Search for the cell housing the specified text and yield its [x, y] center coordinate. 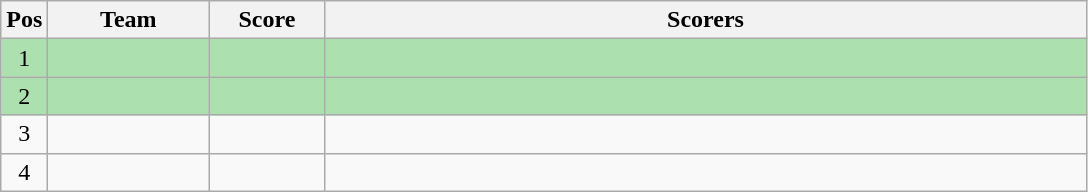
2 [24, 96]
Score [267, 20]
Scorers [706, 20]
Pos [24, 20]
1 [24, 58]
3 [24, 134]
4 [24, 172]
Team [128, 20]
